Output the [X, Y] coordinate of the center of the cell containing the given text.  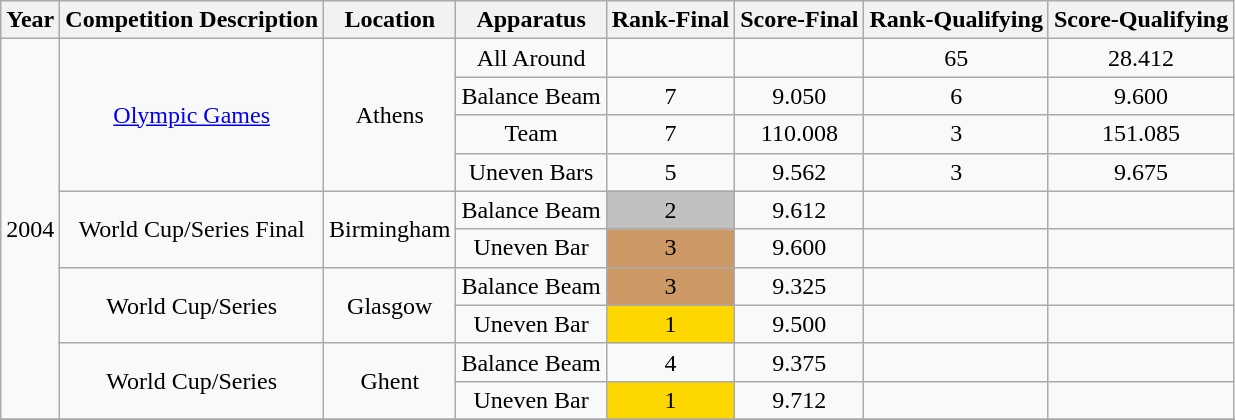
151.085 [1140, 134]
Apparatus [531, 20]
Rank-Final [670, 20]
Uneven Bars [531, 172]
9.325 [800, 286]
Rank-Qualifying [956, 20]
Year [30, 20]
Olympic Games [192, 115]
6 [956, 96]
9.712 [800, 400]
110.008 [800, 134]
9.562 [800, 172]
9.050 [800, 96]
Birmingham [390, 229]
Team [531, 134]
65 [956, 58]
Ghent [390, 381]
2004 [30, 230]
Location [390, 20]
Athens [390, 115]
28.412 [1140, 58]
All Around [531, 58]
5 [670, 172]
Score-Final [800, 20]
Competition Description [192, 20]
9.375 [800, 362]
4 [670, 362]
9.675 [1140, 172]
2 [670, 210]
Score-Qualifying [1140, 20]
9.612 [800, 210]
World Cup/Series Final [192, 229]
9.500 [800, 324]
Glasgow [390, 305]
